Extract the [X, Y] coordinate from the center of the cell holding the provided text.  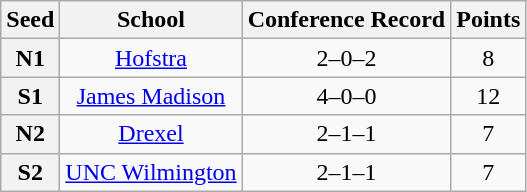
8 [488, 58]
N2 [30, 134]
S1 [30, 96]
Points [488, 20]
12 [488, 96]
James Madison [151, 96]
School [151, 20]
Hofstra [151, 58]
S2 [30, 172]
4–0–0 [346, 96]
Seed [30, 20]
N1 [30, 58]
Drexel [151, 134]
Conference Record [346, 20]
2–0–2 [346, 58]
UNC Wilmington [151, 172]
